From the cell containing the given text, extract its center point as (X, Y) coordinate. 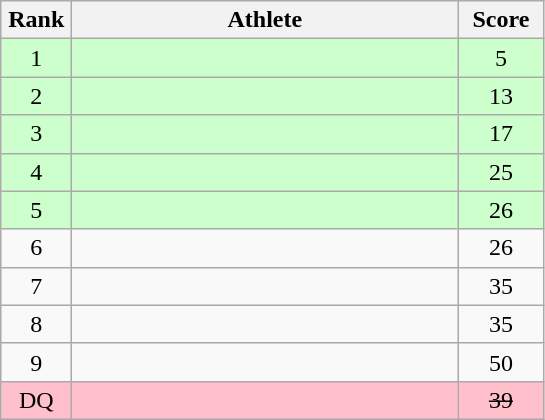
8 (36, 324)
1 (36, 58)
Athlete (265, 20)
9 (36, 362)
Rank (36, 20)
2 (36, 96)
4 (36, 172)
39 (501, 400)
17 (501, 134)
3 (36, 134)
6 (36, 248)
25 (501, 172)
13 (501, 96)
Score (501, 20)
7 (36, 286)
50 (501, 362)
DQ (36, 400)
